Locate the cell with the specified text and output its [x, y] center coordinate. 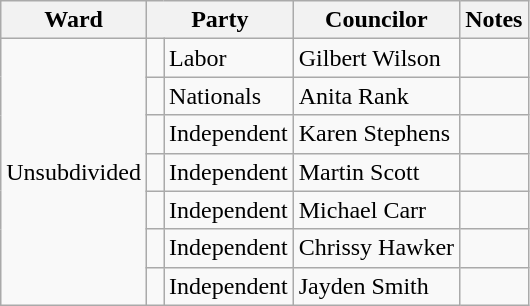
Unsubdivided [74, 172]
Party [220, 20]
Councilor [376, 20]
Labor [229, 58]
Nationals [229, 96]
Notes [494, 20]
Karen Stephens [376, 134]
Michael Carr [376, 210]
Gilbert Wilson [376, 58]
Anita Rank [376, 96]
Chrissy Hawker [376, 248]
Martin Scott [376, 172]
Jayden Smith [376, 286]
Ward [74, 20]
